For the text-containing cell, return its midpoint in [X, Y] coordinate format. 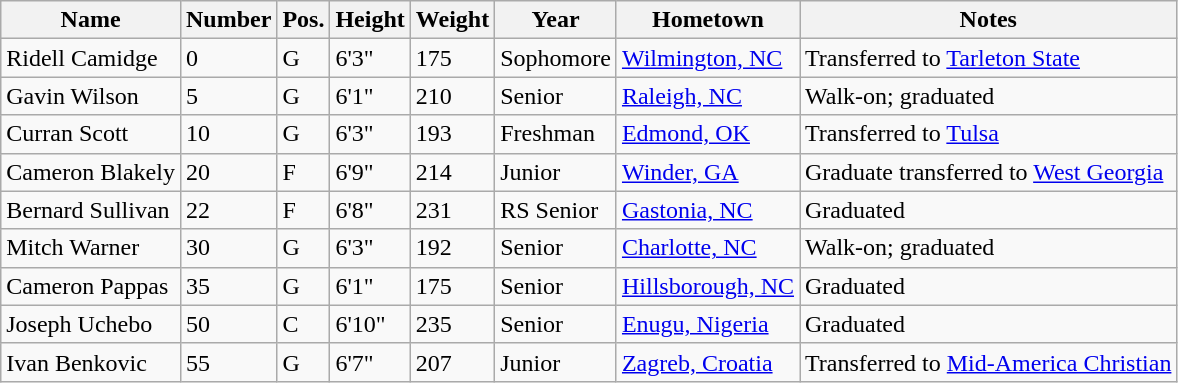
C [304, 324]
Bernard Sullivan [91, 210]
193 [452, 134]
Ivan Benkovic [91, 362]
0 [228, 58]
Hillsborough, NC [708, 286]
6'10" [370, 324]
Pos. [304, 20]
6'9" [370, 172]
Zagreb, Croatia [708, 362]
Gastonia, NC [708, 210]
Ridell Camidge [91, 58]
214 [452, 172]
Name [91, 20]
Enugu, Nigeria [708, 324]
235 [452, 324]
35 [228, 286]
Sophomore [556, 58]
Edmond, OK [708, 134]
Graduate transferred to West Georgia [988, 172]
Curran Scott [91, 134]
Hometown [708, 20]
Mitch Warner [91, 248]
50 [228, 324]
55 [228, 362]
Transferred to Mid-America Christian [988, 362]
207 [452, 362]
Year [556, 20]
Notes [988, 20]
Cameron Pappas [91, 286]
6'7" [370, 362]
Wilmington, NC [708, 58]
10 [228, 134]
231 [452, 210]
RS Senior [556, 210]
20 [228, 172]
30 [228, 248]
5 [228, 96]
192 [452, 248]
22 [228, 210]
6'8" [370, 210]
Winder, GA [708, 172]
Transferred to Tulsa [988, 134]
Transferred to Tarleton State [988, 58]
Cameron Blakely [91, 172]
Height [370, 20]
Charlotte, NC [708, 248]
Number [228, 20]
210 [452, 96]
Freshman [556, 134]
Gavin Wilson [91, 96]
Joseph Uchebo [91, 324]
Raleigh, NC [708, 96]
Weight [452, 20]
